Return [x, y] of the center of cell containing provided text 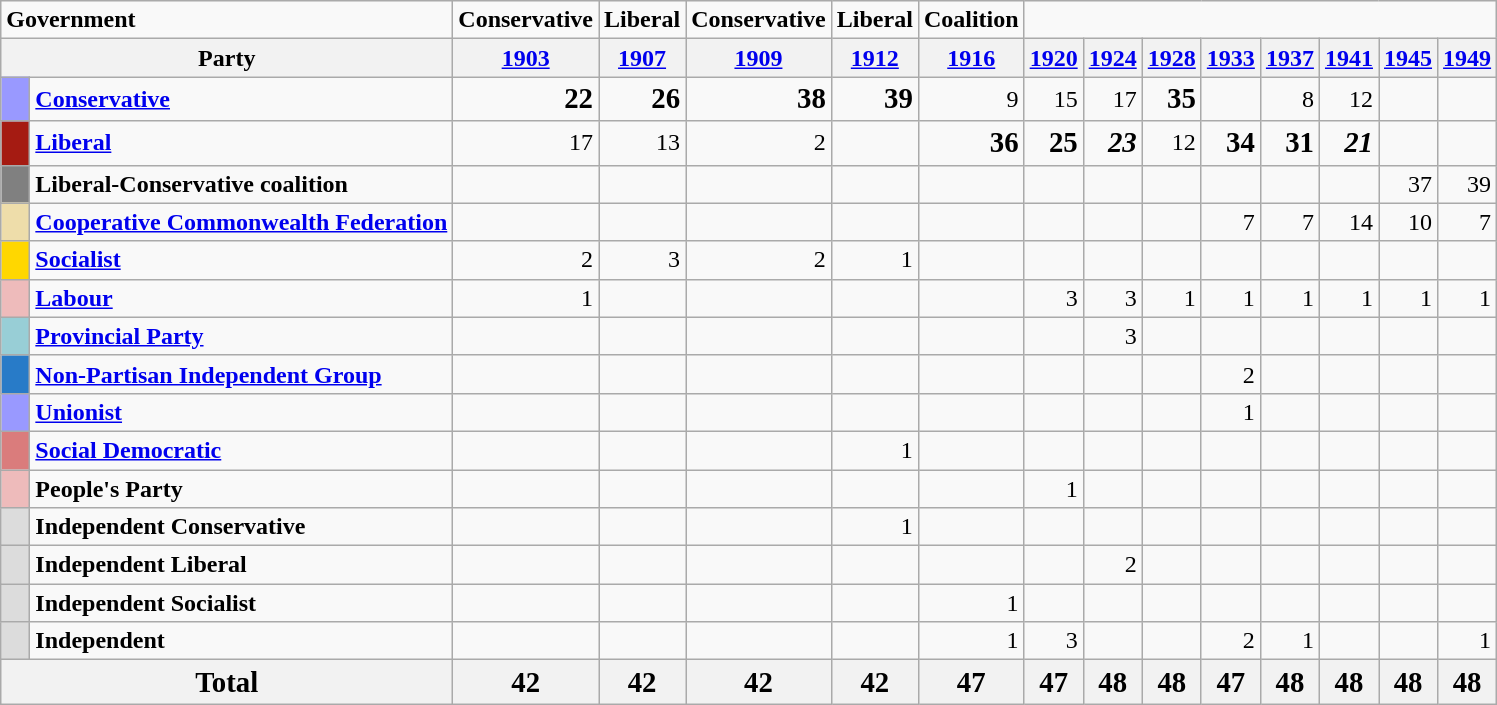
36 [971, 143]
Cooperative Commonwealth Federation [242, 222]
1941 [1348, 58]
Unionist [242, 412]
9 [971, 99]
22 [526, 99]
1916 [971, 58]
1933 [1230, 58]
Government [227, 20]
21 [1348, 143]
Socialist [242, 260]
Total [227, 682]
1907 [642, 58]
Labour [242, 298]
1912 [874, 58]
Provincial Party [242, 336]
Non-Partisan Independent Group [242, 374]
8 [1290, 99]
Liberal-Conservative coalition [242, 184]
15 [1054, 99]
10 [1408, 222]
1937 [1290, 58]
1903 [526, 58]
Independent Liberal [242, 565]
37 [1408, 184]
34 [1230, 143]
1909 [759, 58]
People's Party [242, 489]
14 [1348, 222]
25 [1054, 143]
Independent Conservative [242, 527]
Independent Socialist [242, 603]
23 [1112, 143]
1928 [1172, 58]
1949 [1468, 58]
Party [227, 58]
38 [759, 99]
1920 [1054, 58]
1945 [1408, 58]
35 [1172, 99]
31 [1290, 143]
Social Democratic [242, 450]
Coalition [971, 20]
13 [642, 143]
26 [642, 99]
Independent [242, 641]
1924 [1112, 58]
